Identify which cell holds the provided text, then report its (x, y) central coordinate. 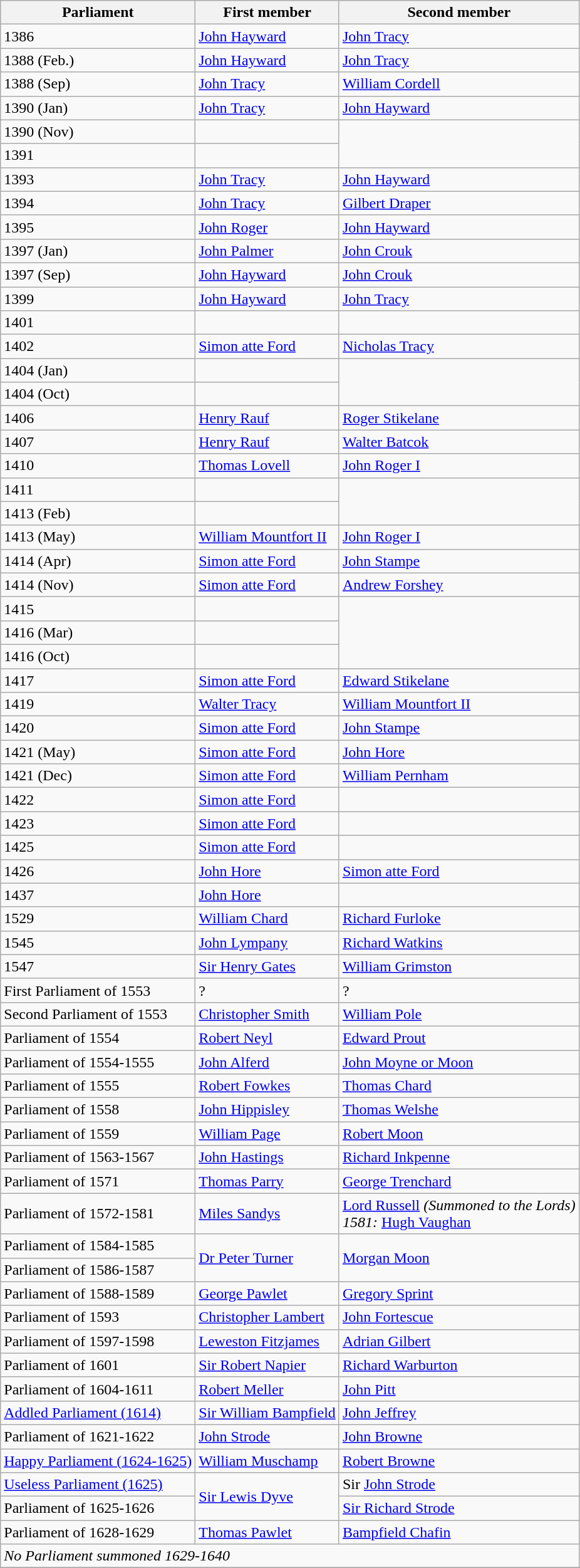
Robert Moon (458, 1134)
Edward Prout (458, 1038)
Bampfield Chafin (458, 1532)
1416 (Oct) (98, 656)
Parliament of 1554-1555 (98, 1062)
Sir William Bampfield (267, 1413)
John Hippisley (267, 1110)
William Cordell (458, 84)
Second Parliament of 1553 (98, 1014)
Robert Fowkes (267, 1086)
1421 (Dec) (98, 776)
John Hastings (267, 1158)
First Parliament of 1553 (98, 990)
Sir Henry Gates (267, 966)
Parliament of 1586-1587 (98, 1270)
John Alferd (267, 1062)
George Pawlet (267, 1294)
Sir Richard Strode (458, 1508)
Walter Batcok (458, 442)
John Palmer (267, 251)
1394 (98, 203)
William Grimston (458, 966)
Richard Furloke (458, 919)
George Trenchard (458, 1181)
1420 (98, 728)
Robert Browne (458, 1461)
Morgan Moon (458, 1258)
Parliament of 1584-1585 (98, 1246)
Richard Warburton (458, 1365)
Adrian Gilbert (458, 1341)
1397 (Sep) (98, 274)
1419 (98, 704)
John Roger (267, 227)
Parliament of 1621-1622 (98, 1436)
1414 (Nov) (98, 585)
Parliament of 1555 (98, 1086)
Parliament of 1604-1611 (98, 1389)
1399 (98, 299)
1395 (98, 227)
John Pitt (458, 1389)
No Parliament summoned 1629-1640 (289, 1556)
1422 (98, 800)
Happy Parliament (1624-1625) (98, 1461)
Roger Stikelane (458, 418)
Andrew Forshey (458, 585)
Thomas Pawlet (267, 1532)
Parliament of 1625-1626 (98, 1508)
1388 (Feb.) (98, 60)
Useless Parliament (1625) (98, 1485)
John Jeffrey (458, 1413)
Richard Inkpenne (458, 1158)
1425 (98, 847)
Miles Sandys (267, 1213)
1390 (Jan) (98, 108)
John Moyne or Moon (458, 1062)
John Browne (458, 1436)
First member (267, 13)
1414 (Apr) (98, 561)
Walter Tracy (267, 704)
1393 (98, 179)
1402 (98, 347)
1388 (Sep) (98, 84)
Thomas Parry (267, 1181)
Parliament of 1559 (98, 1134)
Richard Watkins (458, 943)
1404 (Oct) (98, 394)
1386 (98, 36)
Christopher Lambert (267, 1317)
John Fortescue (458, 1317)
William Pernham (458, 776)
William Muschamp (267, 1461)
Christopher Smith (267, 1014)
1416 (Mar) (98, 632)
William Page (267, 1134)
1404 (Jan) (98, 370)
Edward Stikelane (458, 680)
John Lympany (267, 943)
1390 (Nov) (98, 132)
Thomas Chard (458, 1086)
John Strode (267, 1436)
Parliament (98, 13)
Lord Russell (Summoned to the Lords)1581: Hugh Vaughan (458, 1213)
1410 (98, 466)
Robert Meller (267, 1389)
William Chard (267, 919)
1411 (98, 489)
Parliament of 1588-1589 (98, 1294)
1397 (Jan) (98, 251)
1437 (98, 895)
Gilbert Draper (458, 203)
1545 (98, 943)
Sir John Strode (458, 1485)
Sir Robert Napier (267, 1365)
1423 (98, 823)
Parliament of 1597-1598 (98, 1341)
Parliament of 1593 (98, 1317)
1529 (98, 919)
1401 (98, 323)
1391 (98, 155)
Sir Lewis Dyve (267, 1497)
Parliament of 1571 (98, 1181)
Parliament of 1572-1581 (98, 1213)
1547 (98, 966)
1421 (May) (98, 752)
1415 (98, 609)
William Pole (458, 1014)
Robert Neyl (267, 1038)
Gregory Sprint (458, 1294)
1426 (98, 871)
Parliament of 1558 (98, 1110)
Parliament of 1554 (98, 1038)
Parliament of 1601 (98, 1365)
Thomas Lovell (267, 466)
1406 (98, 418)
Second member (458, 13)
1413 (May) (98, 537)
Addled Parliament (1614) (98, 1413)
1407 (98, 442)
Thomas Welshe (458, 1110)
1417 (98, 680)
Nicholas Tracy (458, 347)
Parliament of 1563-1567 (98, 1158)
Parliament of 1628-1629 (98, 1532)
Dr Peter Turner (267, 1258)
1413 (Feb) (98, 513)
Leweston Fitzjames (267, 1341)
